Find where the given text appears and provide that cell's center as (X, Y) coordinate. 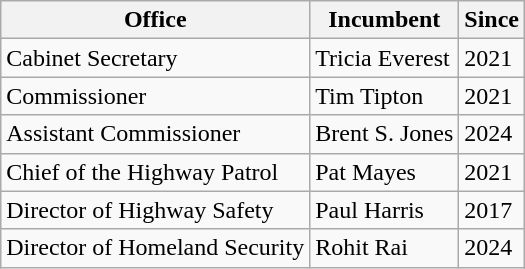
Incumbent (384, 20)
Cabinet Secretary (156, 58)
Director of Highway Safety (156, 210)
Pat Mayes (384, 172)
Since (492, 20)
Brent S. Jones (384, 134)
Chief of the Highway Patrol (156, 172)
Office (156, 20)
Rohit Rai (384, 248)
Paul Harris (384, 210)
2017 (492, 210)
Assistant Commissioner (156, 134)
Director of Homeland Security (156, 248)
Tricia Everest (384, 58)
Commissioner (156, 96)
Tim Tipton (384, 96)
